From the cell containing the given text, extract its center point as [X, Y] coordinate. 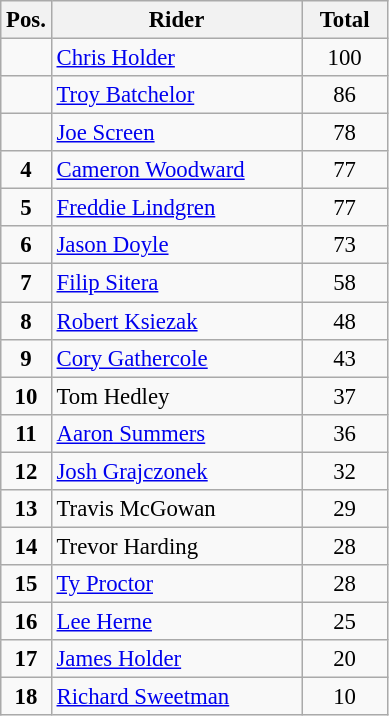
4 [26, 170]
Travis McGowan [176, 509]
6 [26, 245]
Pos. [26, 20]
James Holder [176, 659]
Josh Grajczonek [176, 471]
Total [345, 20]
73 [345, 245]
17 [26, 659]
5 [26, 208]
Trevor Harding [176, 546]
29 [345, 509]
13 [26, 509]
25 [345, 621]
16 [26, 621]
78 [345, 133]
Lee Herne [176, 621]
18 [26, 697]
Robert Ksiezak [176, 321]
Aaron Summers [176, 433]
58 [345, 283]
48 [345, 321]
Filip Sitera [176, 283]
9 [26, 358]
8 [26, 321]
7 [26, 283]
Ty Proctor [176, 584]
Cory Gathercole [176, 358]
86 [345, 95]
Tom Hedley [176, 396]
Cameron Woodward [176, 170]
11 [26, 433]
Chris Holder [176, 58]
36 [345, 433]
Joe Screen [176, 133]
100 [345, 58]
Richard Sweetman [176, 697]
32 [345, 471]
Freddie Lindgren [176, 208]
15 [26, 584]
Troy Batchelor [176, 95]
12 [26, 471]
43 [345, 358]
Rider [176, 20]
37 [345, 396]
20 [345, 659]
Jason Doyle [176, 245]
14 [26, 546]
